Search for the cell housing the specified text and yield its [X, Y] center coordinate. 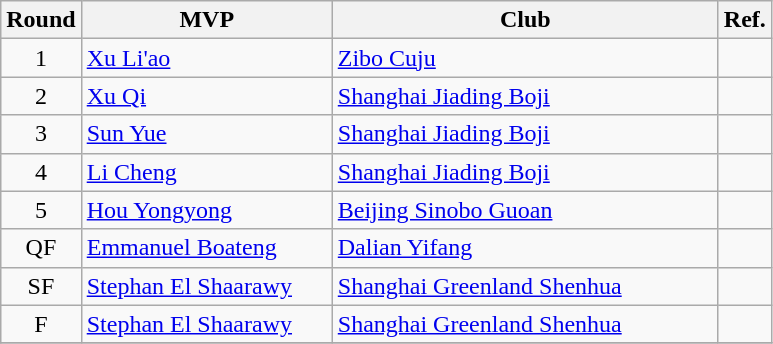
4 [41, 172]
Xu Qi [206, 96]
F [41, 324]
Xu Li'ao [206, 58]
Li Cheng [206, 172]
SF [41, 286]
Beijing Sinobo Guoan [525, 210]
Club [525, 20]
3 [41, 134]
2 [41, 96]
1 [41, 58]
Zibo Cuju [525, 58]
Hou Yongyong [206, 210]
Ref. [744, 20]
Emmanuel Boateng [206, 248]
Round [41, 20]
5 [41, 210]
QF [41, 248]
Dalian Yifang [525, 248]
Sun Yue [206, 134]
MVP [206, 20]
